Find where the given text appears and provide that cell's center as [x, y] coordinate. 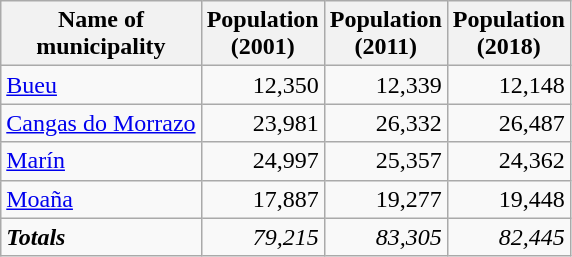
12,339 [386, 85]
12,350 [262, 85]
19,277 [386, 199]
24,997 [262, 161]
Marín [101, 161]
Name ofmunicipality [101, 34]
Totals [101, 237]
Cangas do Morrazo [101, 123]
82,445 [508, 237]
Population(2018) [508, 34]
25,357 [386, 161]
12,148 [508, 85]
23,981 [262, 123]
24,362 [508, 161]
Population(2011) [386, 34]
26,487 [508, 123]
Moaña [101, 199]
Population(2001) [262, 34]
26,332 [386, 123]
83,305 [386, 237]
19,448 [508, 199]
17,887 [262, 199]
Bueu [101, 85]
79,215 [262, 237]
